Locate the cell with the specified text and output its (x, y) center coordinate. 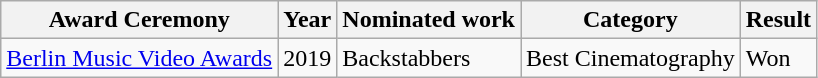
Award Ceremony (140, 20)
Best Cinematography (630, 58)
Year (308, 20)
Berlin Music Video Awards (140, 58)
2019 (308, 58)
Result (778, 20)
Category (630, 20)
Nominated work (429, 20)
Won (778, 58)
Backstabbers (429, 58)
